For the text-containing cell, return its midpoint in [x, y] coordinate format. 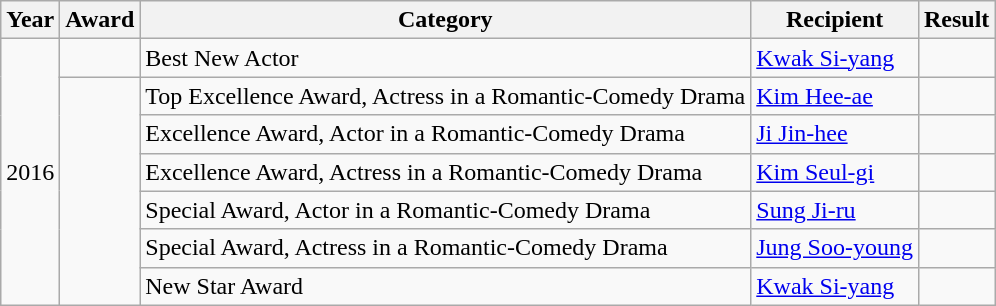
Ji Jin-hee [835, 134]
Top Excellence Award, Actress in a Romantic-Comedy Drama [446, 96]
Sung Ji-ru [835, 210]
Kim Seul-gi [835, 172]
2016 [30, 172]
New Star Award [446, 286]
Award [100, 20]
Result [956, 20]
Best New Actor [446, 58]
Excellence Award, Actress in a Romantic-Comedy Drama [446, 172]
Special Award, Actor in a Romantic-Comedy Drama [446, 210]
Excellence Award, Actor in a Romantic-Comedy Drama [446, 134]
Kim Hee-ae [835, 96]
Year [30, 20]
Special Award, Actress in a Romantic-Comedy Drama [446, 248]
Category [446, 20]
Recipient [835, 20]
Jung Soo-young [835, 248]
